Search for the cell housing the specified text and yield its [x, y] center coordinate. 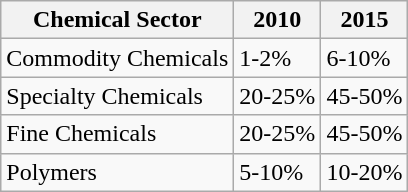
Fine Chemicals [118, 134]
10-20% [364, 172]
Polymers [118, 172]
Commodity Chemicals [118, 58]
6-10% [364, 58]
Specialty Chemicals [118, 96]
Chemical Sector [118, 20]
2015 [364, 20]
1-2% [278, 58]
5-10% [278, 172]
2010 [278, 20]
